Identify which cell holds the provided text, then report its (x, y) central coordinate. 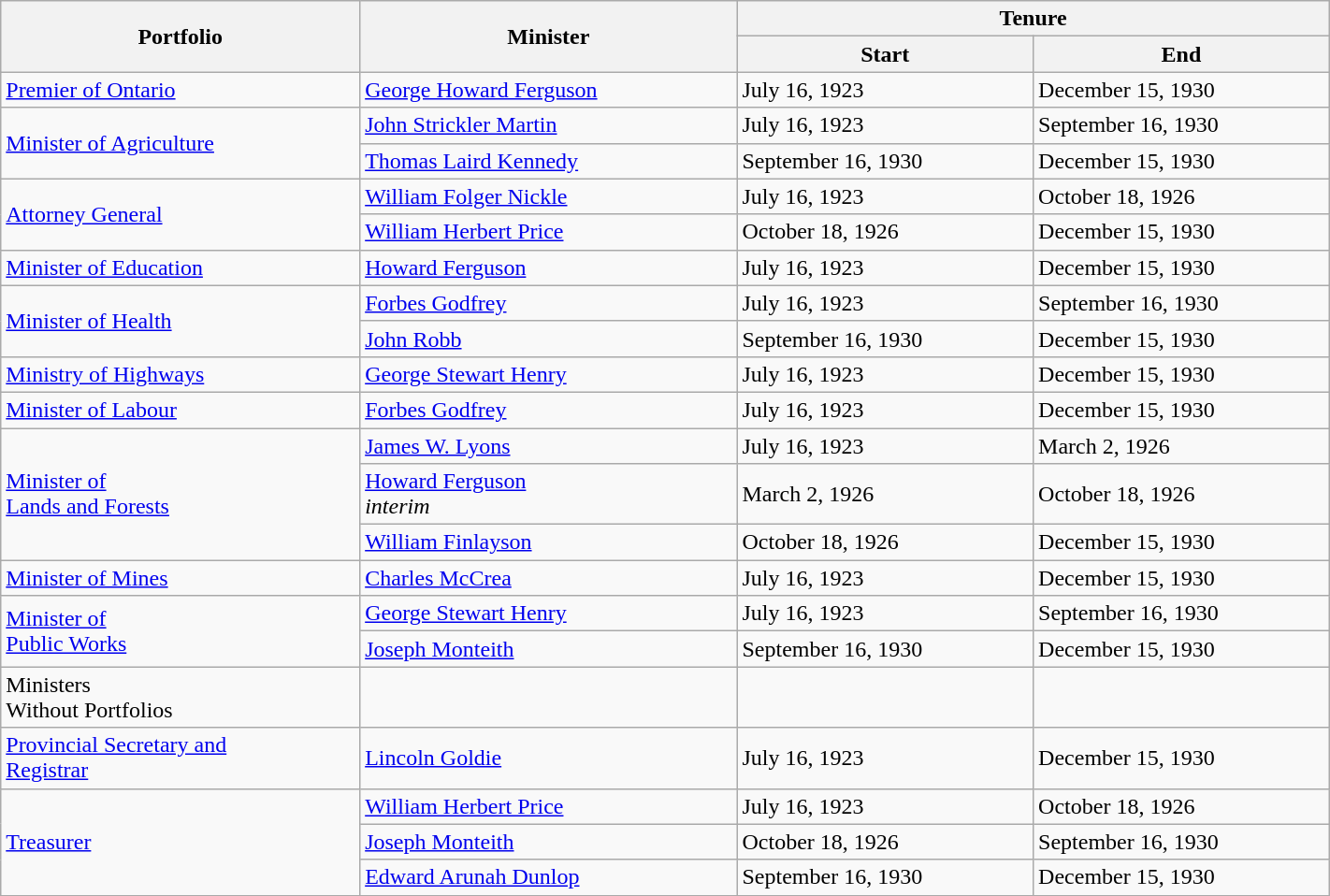
Minister of Lands and Forests (181, 494)
Charles McCrea (548, 578)
William Folger Nickle (548, 196)
James W. Lyons (548, 446)
Howard Ferguson interim (548, 494)
Minister of Mines (181, 578)
George Howard Ferguson (548, 90)
William Finlayson (548, 542)
Premier of Ontario (181, 90)
John Strickler Martin (548, 125)
Attorney General (181, 214)
Provincial Secretary and Registrar (181, 758)
End (1182, 54)
Start (885, 54)
Lincoln Goldie (548, 758)
Portfolio (181, 36)
Thomas Laird Kennedy (548, 161)
Minister of Agriculture (181, 143)
Treasurer (181, 842)
Edward Arunah Dunlop (548, 877)
Minister (548, 36)
John Robb (548, 339)
Ministry of Highways (181, 374)
Howard Ferguson (548, 267)
Tenure (1033, 19)
Minister of Health (181, 321)
Minister of Education (181, 267)
Ministers Without Portfolios (181, 698)
Minister of Labour (181, 410)
Minister of Public Works (181, 631)
